Search for the cell housing the specified text and yield its [X, Y] center coordinate. 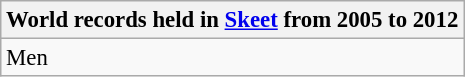
World records held in Skeet from 2005 to 2012 [232, 20]
Men [232, 58]
